Provide the [x, y] coordinate of the cell's center where the given text is located.  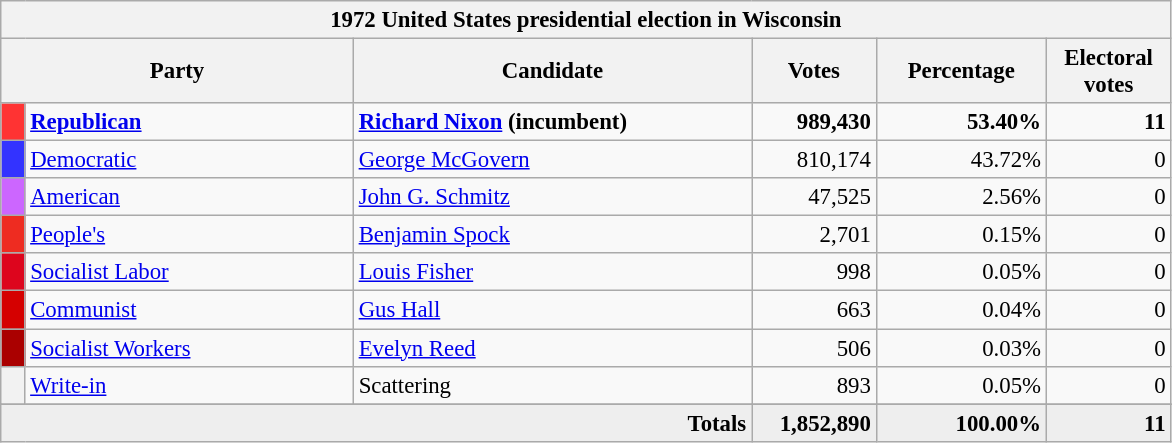
Communist [189, 310]
663 [814, 310]
Gus Hall [552, 310]
Percentage [961, 72]
Democratic [189, 160]
Electoral votes [1108, 72]
Richard Nixon (incumbent) [552, 122]
893 [814, 385]
2,701 [814, 235]
Louis Fisher [552, 273]
People's [189, 235]
Totals [376, 423]
Benjamin Spock [552, 235]
989,430 [814, 122]
Scattering [552, 385]
53.40% [961, 122]
100.00% [961, 423]
0.15% [961, 235]
0.03% [961, 348]
0.04% [961, 310]
1972 United States presidential election in Wisconsin [586, 20]
Socialist Workers [189, 348]
Party [178, 72]
Socialist Labor [189, 273]
Votes [814, 72]
Evelyn Reed [552, 348]
George McGovern [552, 160]
506 [814, 348]
1,852,890 [814, 423]
810,174 [814, 160]
Write-in [189, 385]
Republican [189, 122]
Candidate [552, 72]
John G. Schmitz [552, 197]
2.56% [961, 197]
43.72% [961, 160]
American [189, 197]
47,525 [814, 197]
998 [814, 273]
